Determine the [X, Y] coordinate at the center of the cell enclosing the given text.  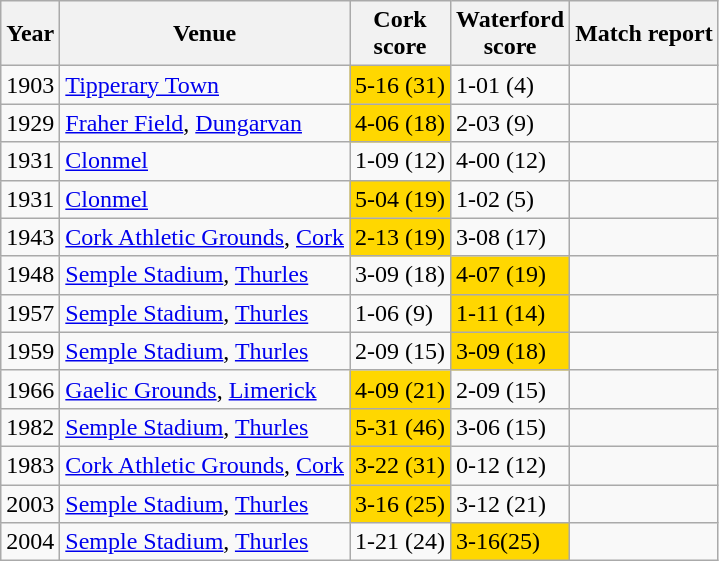
0-12 (12) [510, 465]
1-09 (12) [400, 161]
3-22 (31) [400, 465]
1957 [30, 313]
4-00 (12) [510, 161]
Cork score [400, 34]
1-06 (9) [400, 313]
1929 [30, 123]
2004 [30, 542]
2003 [30, 503]
Waterford score [510, 34]
3-08 (17) [510, 237]
5-31 (46) [400, 427]
1982 [30, 427]
1959 [30, 351]
4-09 (21) [400, 389]
1-02 (5) [510, 199]
3-16(25) [510, 542]
3-12 (21) [510, 503]
Match report [644, 34]
3-16 (25) [400, 503]
Year [30, 34]
1948 [30, 275]
3-06 (15) [510, 427]
1903 [30, 85]
Fraher Field, Dungarvan [205, 123]
1-21 (24) [400, 542]
1966 [30, 389]
1943 [30, 237]
5-04 (19) [400, 199]
1983 [30, 465]
Gaelic Grounds, Limerick [205, 389]
2-13 (19) [400, 237]
1-01 (4) [510, 85]
Tipperary Town [205, 85]
1-11 (14) [510, 313]
4-07 (19) [510, 275]
4-06 (18) [400, 123]
5-16 (31) [400, 85]
Venue [205, 34]
2-03 (9) [510, 123]
